Scan for the cell matching the given text and deliver its (X, Y) coordinate at center. 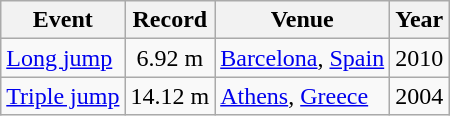
6.92 m (170, 58)
Record (170, 20)
Athens, Greece (302, 96)
Barcelona, Spain (302, 58)
2004 (420, 96)
Long jump (63, 58)
Triple jump (63, 96)
Event (63, 20)
14.12 m (170, 96)
Venue (302, 20)
2010 (420, 58)
Year (420, 20)
